Pinpoint the cell where the given text exists, returning its [X, Y] midpoint coordinate. 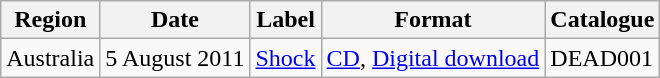
Australia [50, 58]
Shock [286, 58]
Label [286, 20]
Date [175, 20]
5 August 2011 [175, 58]
Region [50, 20]
Format [433, 20]
DEAD001 [602, 58]
CD, Digital download [433, 58]
Catalogue [602, 20]
